Return (X, Y) of the center of cell containing provided text 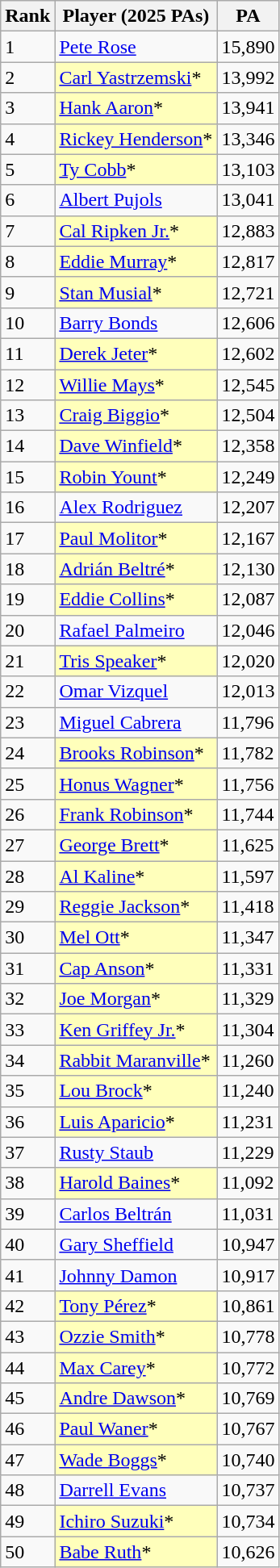
Derek Jeter* (136, 353)
10 (27, 323)
21 (27, 661)
Darrell Evans (136, 1491)
Ichiro Suzuki* (136, 1521)
11,031 (249, 1214)
12,358 (249, 446)
4 (27, 139)
Brooks Robinson* (136, 753)
8 (27, 261)
17 (27, 538)
23 (27, 722)
2 (27, 77)
25 (27, 784)
10,778 (249, 1336)
11,796 (249, 722)
Stan Musial* (136, 292)
Ken Griffey Jr.* (136, 1030)
12,130 (249, 569)
11,304 (249, 1030)
Tris Speaker* (136, 661)
28 (27, 876)
Joe Morgan* (136, 999)
10,772 (249, 1368)
Ozzie Smith* (136, 1336)
Barry Bonds (136, 323)
Lou Brock* (136, 1091)
Harold Baines* (136, 1183)
Max Carey* (136, 1368)
Andre Dawson* (136, 1399)
Paul Waner* (136, 1429)
10,734 (249, 1521)
Albert Pujols (136, 200)
20 (27, 630)
42 (27, 1306)
12,207 (249, 508)
27 (27, 845)
12,817 (249, 261)
Craig Biggio* (136, 416)
Babe Ruth* (136, 1552)
9 (27, 292)
12,249 (249, 477)
Willie Mays* (136, 385)
46 (27, 1429)
15,890 (249, 47)
45 (27, 1399)
19 (27, 600)
16 (27, 508)
11,418 (249, 907)
37 (27, 1152)
12,721 (249, 292)
12,504 (249, 416)
12,883 (249, 231)
Gary Sheffield (136, 1244)
Carlos Beltrán (136, 1214)
11,625 (249, 845)
24 (27, 753)
12,046 (249, 630)
Rafael Palmeiro (136, 630)
Dave Winfield* (136, 446)
15 (27, 477)
Johnny Damon (136, 1275)
31 (27, 968)
11,347 (249, 938)
11,229 (249, 1152)
34 (27, 1060)
Eddie Murray* (136, 261)
41 (27, 1275)
6 (27, 200)
39 (27, 1214)
12 (27, 385)
Tony Pérez* (136, 1306)
Cap Anson* (136, 968)
38 (27, 1183)
Robin Yount* (136, 477)
13,041 (249, 200)
12,602 (249, 353)
50 (27, 1552)
11,240 (249, 1091)
11,231 (249, 1122)
Mel Ott* (136, 938)
11,331 (249, 968)
10,626 (249, 1552)
10,769 (249, 1399)
11,329 (249, 999)
11,782 (249, 753)
35 (27, 1091)
36 (27, 1122)
Pete Rose (136, 47)
10,947 (249, 1244)
7 (27, 231)
PA (249, 16)
29 (27, 907)
12,167 (249, 538)
Carl Yastrzemski* (136, 77)
40 (27, 1244)
49 (27, 1521)
44 (27, 1368)
47 (27, 1460)
Honus Wagner* (136, 784)
10,737 (249, 1491)
1 (27, 47)
33 (27, 1030)
Omar Vizquel (136, 692)
10,917 (249, 1275)
Miguel Cabrera (136, 722)
Hank Aaron* (136, 108)
26 (27, 814)
11,744 (249, 814)
Luis Aparicio* (136, 1122)
Rank (27, 16)
48 (27, 1491)
12,020 (249, 661)
10,861 (249, 1306)
George Brett* (136, 845)
12,545 (249, 385)
Player (2025 PAs) (136, 16)
11,260 (249, 1060)
Rickey Henderson* (136, 139)
Rabbit Maranville* (136, 1060)
3 (27, 108)
22 (27, 692)
12,606 (249, 323)
13,941 (249, 108)
13,346 (249, 139)
Adrián Beltré* (136, 569)
10,767 (249, 1429)
Rusty Staub (136, 1152)
10,740 (249, 1460)
11,092 (249, 1183)
Al Kaline* (136, 876)
12,087 (249, 600)
13,992 (249, 77)
Eddie Collins* (136, 600)
11,597 (249, 876)
18 (27, 569)
Reggie Jackson* (136, 907)
43 (27, 1336)
Ty Cobb* (136, 169)
32 (27, 999)
11 (27, 353)
30 (27, 938)
Frank Robinson* (136, 814)
Wade Boggs* (136, 1460)
11,756 (249, 784)
5 (27, 169)
13,103 (249, 169)
Paul Molitor* (136, 538)
12,013 (249, 692)
Cal Ripken Jr.* (136, 231)
14 (27, 446)
13 (27, 416)
Alex Rodriguez (136, 508)
